Provide the [X, Y] coordinate of the cell's center where the given text is located.  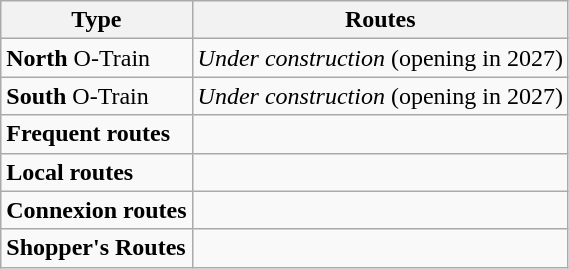
South O-Train [96, 96]
Shopper's Routes [96, 248]
Local routes [96, 172]
Routes [380, 20]
Type [96, 20]
North O-Train [96, 58]
Frequent routes [96, 134]
Connexion routes [96, 210]
